Search for the cell housing the specified text and yield its [x, y] center coordinate. 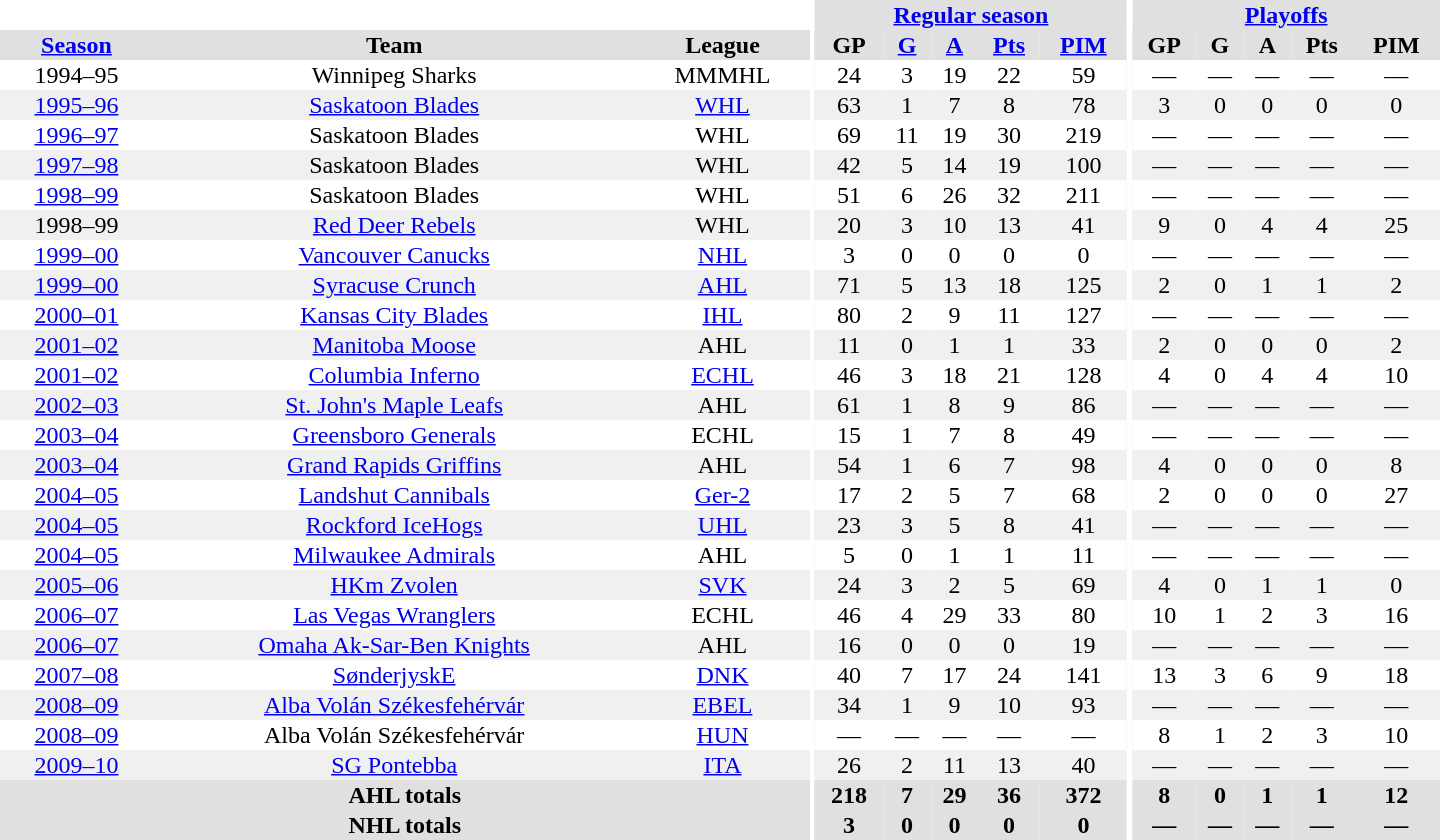
63 [850, 105]
27 [1396, 495]
49 [1084, 435]
SønderjyskE [394, 675]
219 [1084, 135]
93 [1084, 705]
218 [850, 795]
14 [954, 165]
2007–08 [76, 675]
IHL [722, 315]
SVK [722, 585]
Milwaukee Admirals [394, 555]
Omaha Ak-Sar-Ben Knights [394, 645]
141 [1084, 675]
54 [850, 465]
30 [1009, 135]
Landshut Cannibals [394, 495]
68 [1084, 495]
Ger-2 [722, 495]
Rockford IceHogs [394, 525]
12 [1396, 795]
71 [850, 285]
Greensboro Generals [394, 435]
Kansas City Blades [394, 315]
Columbia Inferno [394, 375]
HUN [722, 735]
1995–96 [76, 105]
15 [850, 435]
SG Pontebba [394, 765]
23 [850, 525]
22 [1009, 75]
Vancouver Canucks [394, 255]
36 [1009, 795]
Las Vegas Wranglers [394, 615]
1997–98 [76, 165]
Winnipeg Sharks [394, 75]
51 [850, 195]
34 [850, 705]
MMMHL [722, 75]
Syracuse Crunch [394, 285]
St. John's Maple Leafs [394, 405]
42 [850, 165]
Regular season [971, 15]
86 [1084, 405]
25 [1396, 225]
21 [1009, 375]
2000–01 [76, 315]
Red Deer Rebels [394, 225]
125 [1084, 285]
Manitoba Moose [394, 345]
32 [1009, 195]
2009–10 [76, 765]
2005–06 [76, 585]
372 [1084, 795]
2002–03 [76, 405]
1994–95 [76, 75]
League [722, 45]
100 [1084, 165]
ITA [722, 765]
78 [1084, 105]
Grand Rapids Griffins [394, 465]
Season [76, 45]
NHL totals [405, 825]
61 [850, 405]
98 [1084, 465]
Playoffs [1286, 15]
AHL totals [405, 795]
211 [1084, 195]
HKm Zvolen [394, 585]
DNK [722, 675]
NHL [722, 255]
128 [1084, 375]
1996–97 [76, 135]
Team [394, 45]
59 [1084, 75]
UHL [722, 525]
127 [1084, 315]
20 [850, 225]
EBEL [722, 705]
